Determine the [X, Y] coordinate at the center of the cell enclosing the given text.  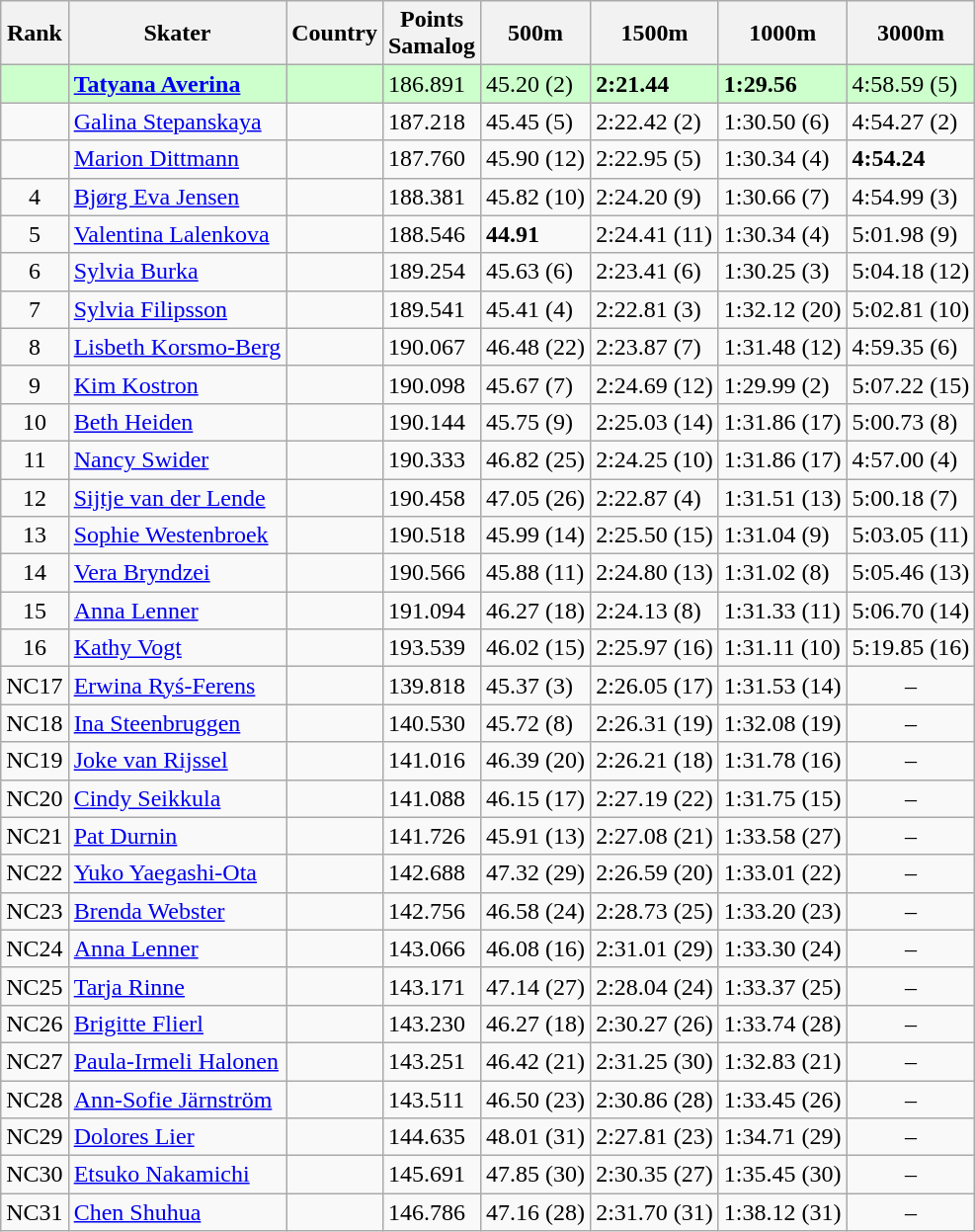
48.01 (31) [535, 1137]
Etsuko Nakamichi [178, 1175]
500m [535, 34]
1:33.58 (27) [782, 836]
188.546 [431, 234]
1:31.78 (16) [782, 761]
5:06.70 (14) [911, 611]
142.688 [431, 873]
5:03.05 (11) [911, 535]
2:25.50 (15) [655, 535]
15 [35, 611]
Tatyana Averina [178, 84]
187.218 [431, 122]
191.094 [431, 611]
143.251 [431, 1061]
1:35.45 (30) [782, 1175]
2:22.87 (4) [655, 497]
Paula-Irmeli Halonen [178, 1061]
4 [35, 197]
1:33.30 (24) [782, 948]
2:27.19 (22) [655, 798]
45.63 (6) [535, 272]
1:30.50 (6) [782, 122]
13 [35, 535]
Cindy Seikkula [178, 798]
2:28.73 (25) [655, 911]
1:33.01 (22) [782, 873]
2:31.25 (30) [655, 1061]
190.067 [431, 347]
NC31 [35, 1212]
45.88 (11) [535, 573]
187.760 [431, 159]
188.381 [431, 197]
46.58 (24) [535, 911]
Marion Dittmann [178, 159]
Points Samalog [431, 34]
Valentina Lalenkova [178, 234]
46.42 (21) [535, 1061]
NC23 [35, 911]
2:22.81 (3) [655, 309]
NC20 [35, 798]
12 [35, 497]
Brigitte Flierl [178, 1024]
45.45 (5) [535, 122]
Nancy Swider [178, 459]
Dolores Lier [178, 1137]
NC17 [35, 686]
143.171 [431, 986]
46.02 (15) [535, 648]
142.756 [431, 911]
46.50 (23) [535, 1100]
45.37 (3) [535, 686]
5 [35, 234]
Ina Steenbruggen [178, 723]
Sylvia Filipsson [178, 309]
2:24.69 (12) [655, 384]
189.541 [431, 309]
NC24 [35, 948]
1:32.12 (20) [782, 309]
141.016 [431, 761]
1:31.48 (12) [782, 347]
190.144 [431, 422]
5:05.46 (13) [911, 573]
141.088 [431, 798]
1500m [655, 34]
Galina Stepanskaya [178, 122]
143.511 [431, 1100]
1:32.08 (19) [782, 723]
2:31.01 (29) [655, 948]
2:23.87 (7) [655, 347]
2:21.44 [655, 84]
47.14 (27) [535, 986]
2:23.41 (6) [655, 272]
46.82 (25) [535, 459]
1:29.99 (2) [782, 384]
2:25.97 (16) [655, 648]
5:01.98 (9) [911, 234]
1:30.25 (3) [782, 272]
Bjørg Eva Jensen [178, 197]
45.20 (2) [535, 84]
47.32 (29) [535, 873]
5:00.18 (7) [911, 497]
44.91 [535, 234]
5:00.73 (8) [911, 422]
Joke van Rijssel [178, 761]
5:19.85 (16) [911, 648]
144.635 [431, 1137]
8 [35, 347]
NC26 [35, 1024]
4:57.00 (4) [911, 459]
Country [335, 34]
143.066 [431, 948]
1:38.12 (31) [782, 1212]
Lisbeth Korsmo-Berg [178, 347]
2:26.21 (18) [655, 761]
Kim Kostron [178, 384]
2:26.59 (20) [655, 873]
1:31.53 (14) [782, 686]
Tarja Rinne [178, 986]
Ann-Sofie Järnström [178, 1100]
1:33.45 (26) [782, 1100]
NC25 [35, 986]
2:22.42 (2) [655, 122]
4:54.24 [911, 159]
Kathy Vogt [178, 648]
NC27 [35, 1061]
Sophie Westenbroek [178, 535]
2:24.25 (10) [655, 459]
1:31.51 (13) [782, 497]
Chen Shuhua [178, 1212]
Skater [178, 34]
2:26.31 (19) [655, 723]
45.91 (13) [535, 836]
NC19 [35, 761]
11 [35, 459]
190.458 [431, 497]
190.098 [431, 384]
Brenda Webster [178, 911]
4:58.59 (5) [911, 84]
190.333 [431, 459]
1:31.11 (10) [782, 648]
2:31.70 (31) [655, 1212]
139.818 [431, 686]
46.48 (22) [535, 347]
10 [35, 422]
2:30.86 (28) [655, 1100]
1:33.20 (23) [782, 911]
45.82 (10) [535, 197]
2:24.80 (13) [655, 573]
2:24.20 (9) [655, 197]
2:26.05 (17) [655, 686]
Vera Bryndzei [178, 573]
46.15 (17) [535, 798]
Erwina Ryś-Ferens [178, 686]
189.254 [431, 272]
1000m [782, 34]
47.85 (30) [535, 1175]
1:31.75 (15) [782, 798]
1:34.71 (29) [782, 1137]
1:31.33 (11) [782, 611]
45.75 (9) [535, 422]
5:04.18 (12) [911, 272]
1:33.37 (25) [782, 986]
190.566 [431, 573]
2:28.04 (24) [655, 986]
2:22.95 (5) [655, 159]
4:59.35 (6) [911, 347]
2:24.41 (11) [655, 234]
14 [35, 573]
NC30 [35, 1175]
2:30.27 (26) [655, 1024]
47.05 (26) [535, 497]
5:02.81 (10) [911, 309]
193.539 [431, 648]
2:24.13 (8) [655, 611]
45.99 (14) [535, 535]
4:54.27 (2) [911, 122]
140.530 [431, 723]
Beth Heiden [178, 422]
2:27.81 (23) [655, 1137]
NC22 [35, 873]
3000m [911, 34]
1:29.56 [782, 84]
4:54.99 (3) [911, 197]
16 [35, 648]
2:30.35 (27) [655, 1175]
46.39 (20) [535, 761]
9 [35, 384]
NC29 [35, 1137]
143.230 [431, 1024]
1:31.02 (8) [782, 573]
45.72 (8) [535, 723]
Rank [35, 34]
1:31.04 (9) [782, 535]
Pat Durnin [178, 836]
1:30.66 (7) [782, 197]
47.16 (28) [535, 1212]
NC28 [35, 1100]
45.67 (7) [535, 384]
7 [35, 309]
NC18 [35, 723]
145.691 [431, 1175]
2:27.08 (21) [655, 836]
1:32.83 (21) [782, 1061]
Sijtje van der Lende [178, 497]
190.518 [431, 535]
6 [35, 272]
146.786 [431, 1212]
45.41 (4) [535, 309]
NC21 [35, 836]
Sylvia Burka [178, 272]
2:25.03 (14) [655, 422]
186.891 [431, 84]
1:33.74 (28) [782, 1024]
5:07.22 (15) [911, 384]
45.90 (12) [535, 159]
46.08 (16) [535, 948]
Yuko Yaegashi-Ota [178, 873]
141.726 [431, 836]
